Return the [x, y] coordinate for the center point of the cell that contains the specified text.  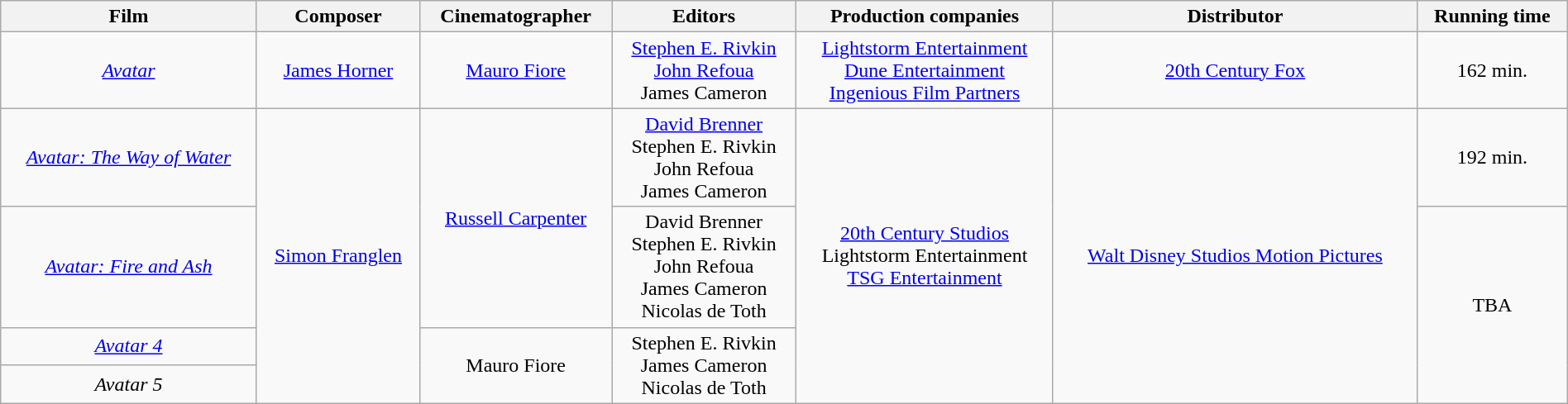
162 min. [1493, 70]
Running time [1493, 17]
Composer [338, 17]
Production companies [925, 17]
TBA [1493, 305]
Lightstorm EntertainmentDune EntertainmentIngenious Film Partners [925, 70]
Stephen E. RivkinJohn RefouaJames Cameron [705, 70]
Film [129, 17]
192 min. [1493, 157]
Avatar 4 [129, 346]
Cinematographer [516, 17]
David BrennerStephen E. RivkinJohn RefouaJames Cameron [705, 157]
Avatar 5 [129, 384]
20th Century StudiosLightstorm EntertainmentTSG Entertainment [925, 256]
Walt Disney Studios Motion Pictures [1235, 256]
Distributor [1235, 17]
David BrennerStephen E. RivkinJohn RefouaJames CameronNicolas de Toth [705, 267]
20th Century Fox [1235, 70]
Simon Franglen [338, 256]
Editors [705, 17]
James Horner [338, 70]
Avatar: Fire and Ash [129, 267]
Avatar: The Way of Water [129, 157]
Russell Carpenter [516, 218]
Avatar [129, 70]
Stephen E. RivkinJames CameronNicolas de Toth [705, 365]
